Scan for the cell matching the given text and deliver its [X, Y] coordinate at center. 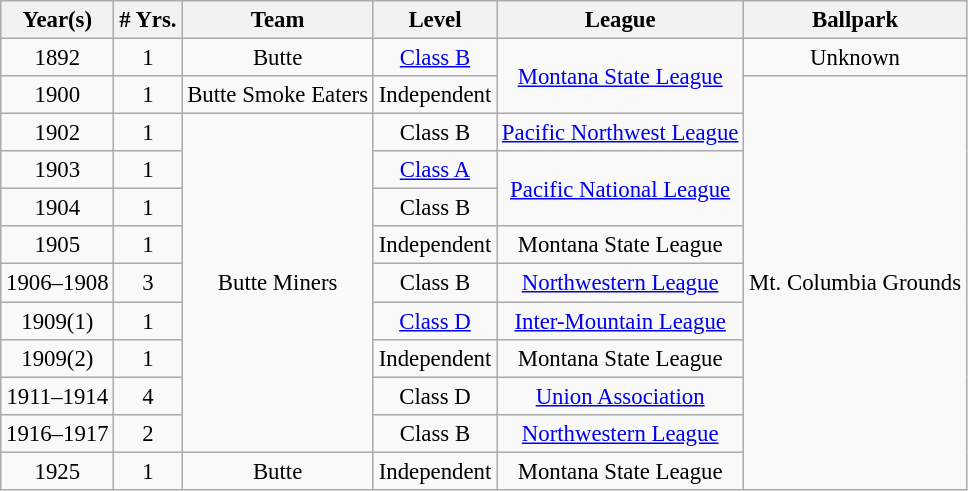
1906–1908 [58, 283]
1900 [58, 95]
Team [278, 20]
1905 [58, 245]
Ballpark [856, 20]
Inter-Mountain League [620, 321]
Butte Smoke Eaters [278, 95]
Butte Miners [278, 283]
Level [434, 20]
1902 [58, 133]
1892 [58, 58]
1916–1917 [58, 433]
Year(s) [58, 20]
1903 [58, 170]
1904 [58, 208]
Class A [434, 170]
Pacific National League [620, 188]
League [620, 20]
Mt. Columbia Grounds [856, 283]
2 [148, 433]
1925 [58, 471]
3 [148, 283]
4 [148, 396]
1911–1914 [58, 396]
Pacific Northwest League [620, 133]
1909(1) [58, 321]
Union Association [620, 396]
Unknown [856, 58]
# Yrs. [148, 20]
1909(2) [58, 358]
